From the cell containing the given text, extract its center point as [X, Y] coordinate. 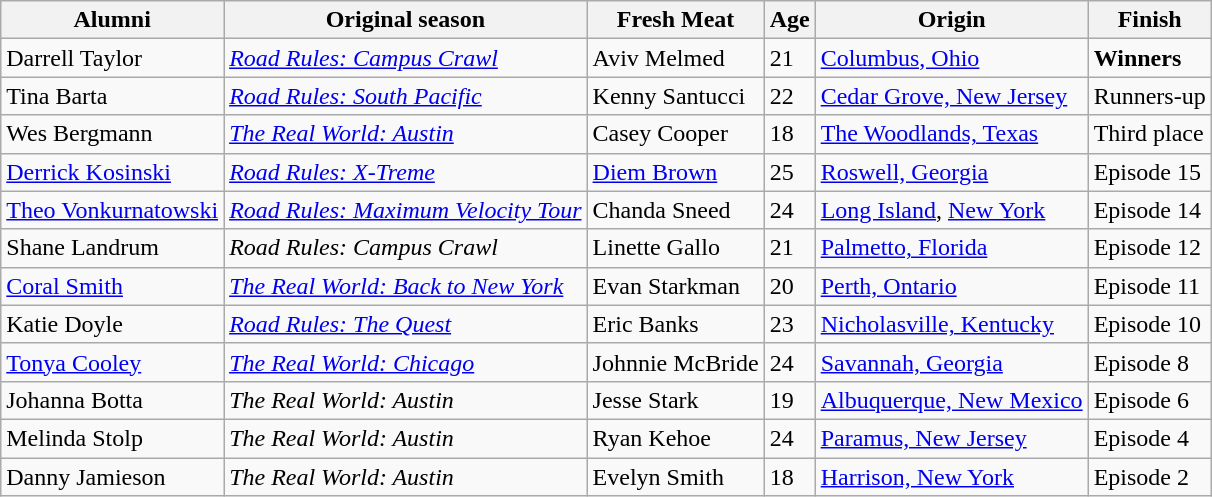
Alumni [112, 20]
Darrell Taylor [112, 58]
Perth, Ontario [952, 286]
Johnnie McBride [676, 362]
Kenny Santucci [676, 96]
Aviv Melmed [676, 58]
Theo Vonkurnatowski [112, 210]
Paramus, New Jersey [952, 438]
Episode 6 [1150, 400]
Roswell, Georgia [952, 172]
The Real World: Back to New York [406, 286]
23 [790, 324]
Episode 4 [1150, 438]
Episode 15 [1150, 172]
Origin [952, 20]
Derrick Kosinski [112, 172]
Tonya Cooley [112, 362]
Finish [1150, 20]
Wes Bergmann [112, 134]
Episode 10 [1150, 324]
Savannah, Georgia [952, 362]
Age [790, 20]
Ryan Kehoe [676, 438]
Chanda Sneed [676, 210]
Episode 12 [1150, 248]
The Woodlands, Texas [952, 134]
Coral Smith [112, 286]
Eric Banks [676, 324]
Runners-up [1150, 96]
22 [790, 96]
Casey Cooper [676, 134]
Nicholasville, Kentucky [952, 324]
Road Rules: The Quest [406, 324]
Long Island, New York [952, 210]
Katie Doyle [112, 324]
Tina Barta [112, 96]
20 [790, 286]
Linette Gallo [676, 248]
Columbus, Ohio [952, 58]
Danny Jamieson [112, 477]
Palmetto, Florida [952, 248]
Third place [1150, 134]
Fresh Meat [676, 20]
Diem Brown [676, 172]
Evan Starkman [676, 286]
Evelyn Smith [676, 477]
Episode 14 [1150, 210]
Original season [406, 20]
Winners [1150, 58]
Road Rules: South Pacific [406, 96]
Episode 11 [1150, 286]
The Real World: Chicago [406, 362]
Harrison, New York [952, 477]
Johanna Botta [112, 400]
Shane Landrum [112, 248]
Jesse Stark [676, 400]
25 [790, 172]
Episode 2 [1150, 477]
Road Rules: X-Treme [406, 172]
Albuquerque, New Mexico [952, 400]
19 [790, 400]
Road Rules: Maximum Velocity Tour [406, 210]
Episode 8 [1150, 362]
Melinda Stolp [112, 438]
Cedar Grove, New Jersey [952, 96]
